Return [X, Y] of the center of cell containing provided text 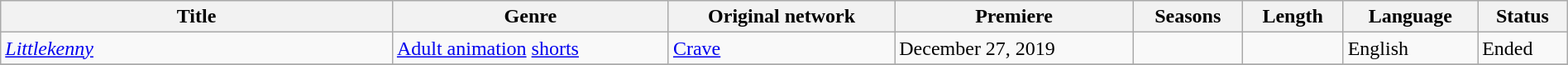
Title [197, 17]
Littlekenny [197, 48]
Language [1411, 17]
Seasons [1188, 17]
Premiere [1014, 17]
Adult animation shorts [530, 48]
Crave [781, 48]
English [1411, 48]
Length [1293, 17]
December 27, 2019 [1014, 48]
Genre [530, 17]
Ended [1523, 48]
Original network [781, 17]
Status [1523, 17]
